For the text-containing cell, return its midpoint in [X, Y] coordinate format. 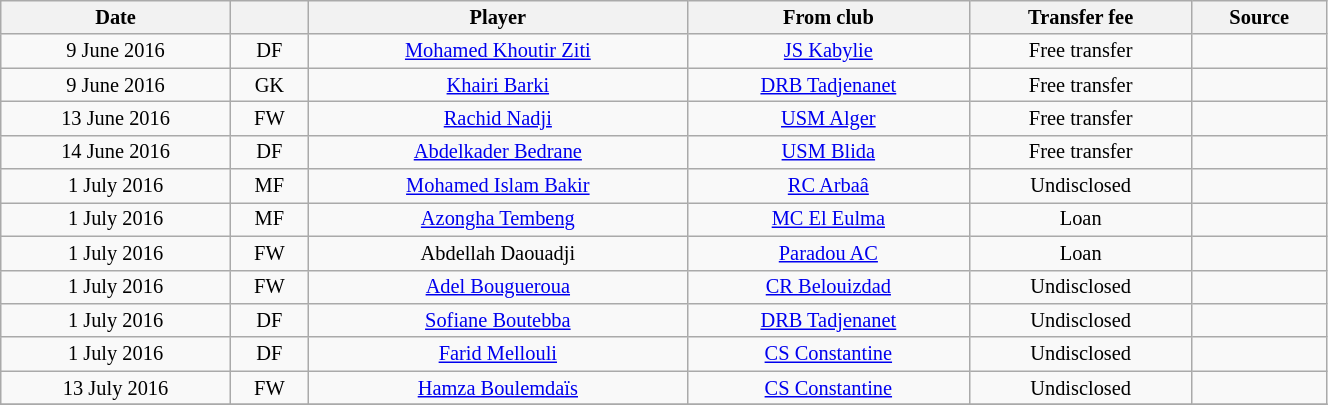
MC El Eulma [828, 219]
JS Kabylie [828, 51]
Transfer fee [1080, 17]
13 July 2016 [116, 388]
GK [269, 85]
Azongha Tembeng [498, 219]
Source [1259, 17]
USM Blida [828, 152]
RC Arbaâ [828, 186]
Sofiane Boutebba [498, 320]
Abdellah Daouadji [498, 253]
USM Alger [828, 118]
From club [828, 17]
Mohamed Islam Bakir [498, 186]
Date [116, 17]
Player [498, 17]
CR Belouizdad [828, 287]
13 June 2016 [116, 118]
Farid Mellouli [498, 354]
14 June 2016 [116, 152]
Adel Bougueroua [498, 287]
Hamza Boulemdaïs [498, 388]
Paradou AC [828, 253]
Rachid Nadji [498, 118]
Abdelkader Bedrane [498, 152]
Mohamed Khoutir Ziti [498, 51]
Khairi Barki [498, 85]
